Scan for the cell matching the given text and deliver its (x, y) coordinate at center. 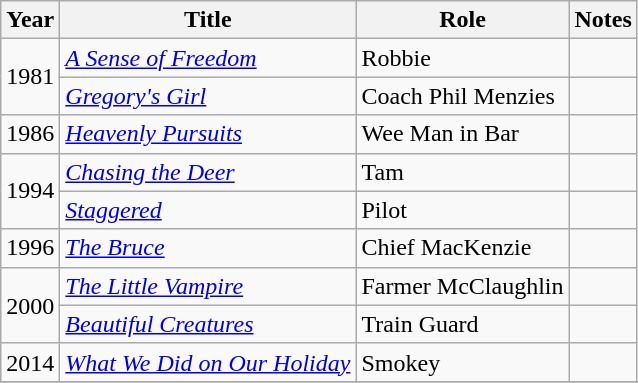
Notes (603, 20)
1994 (30, 191)
2000 (30, 305)
Title (208, 20)
The Bruce (208, 248)
Smokey (462, 362)
Farmer McClaughlin (462, 286)
Tam (462, 172)
2014 (30, 362)
Coach Phil Menzies (462, 96)
Chasing the Deer (208, 172)
Year (30, 20)
Heavenly Pursuits (208, 134)
Gregory's Girl (208, 96)
Chief MacKenzie (462, 248)
Wee Man in Bar (462, 134)
Role (462, 20)
1986 (30, 134)
A Sense of Freedom (208, 58)
1981 (30, 77)
Train Guard (462, 324)
The Little Vampire (208, 286)
1996 (30, 248)
Beautiful Creatures (208, 324)
What We Did on Our Holiday (208, 362)
Robbie (462, 58)
Staggered (208, 210)
Pilot (462, 210)
